Find where the given text appears and provide that cell's center as (X, Y) coordinate. 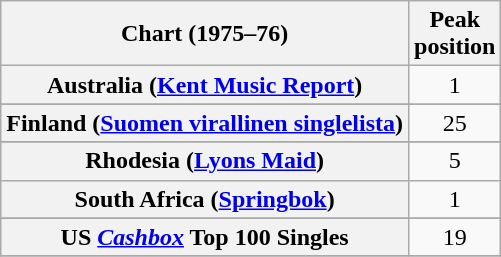
19 (455, 237)
Australia (Kent Music Report) (205, 85)
South Africa (Springbok) (205, 199)
25 (455, 123)
Finland (Suomen virallinen singlelista) (205, 123)
5 (455, 161)
US Cashbox Top 100 Singles (205, 237)
Rhodesia (Lyons Maid) (205, 161)
Peakposition (455, 34)
Chart (1975–76) (205, 34)
